Return the [X, Y] coordinate for the center point of the cell that contains the specified text.  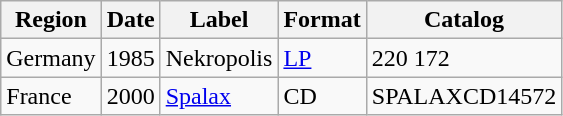
CD [322, 96]
Date [130, 20]
Nekropolis [219, 58]
220 172 [464, 58]
2000 [130, 96]
1985 [130, 58]
Catalog [464, 20]
Spalax [219, 96]
Label [219, 20]
Germany [51, 58]
Format [322, 20]
LP [322, 58]
France [51, 96]
Region [51, 20]
SPALAXCD14572 [464, 96]
